Pinpoint the cell where the given text exists, returning its [X, Y] midpoint coordinate. 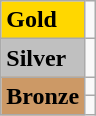
Bronze [43, 96]
Gold [43, 20]
Silver [43, 58]
